Scan for the cell matching the given text and deliver its [x, y] coordinate at center. 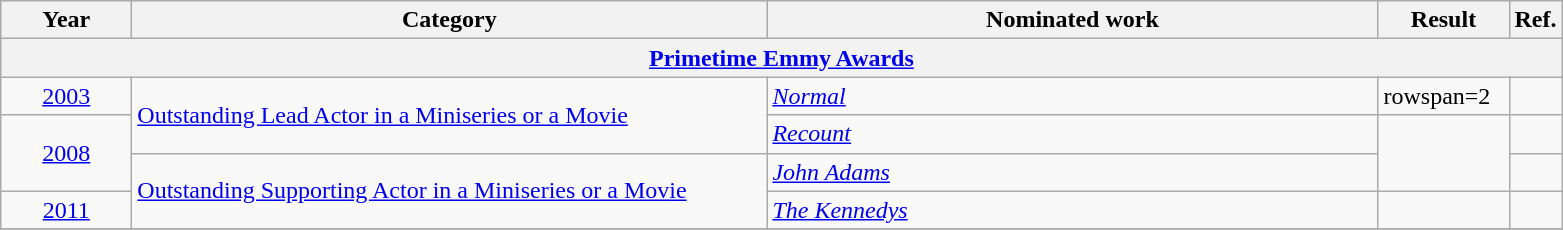
John Adams [1072, 172]
2011 [66, 210]
Recount [1072, 134]
Primetime Emmy Awards [782, 58]
Outstanding Lead Actor in a Miniseries or a Movie [450, 115]
Ref. [1536, 20]
Category [450, 20]
Year [66, 20]
Nominated work [1072, 20]
2003 [66, 96]
The Kennedys [1072, 210]
2008 [66, 153]
Outstanding Supporting Actor in a Miniseries or a Movie [450, 191]
Normal [1072, 96]
Result [1444, 20]
rowspan=2 [1444, 96]
